For the text-containing cell, return its midpoint in [x, y] coordinate format. 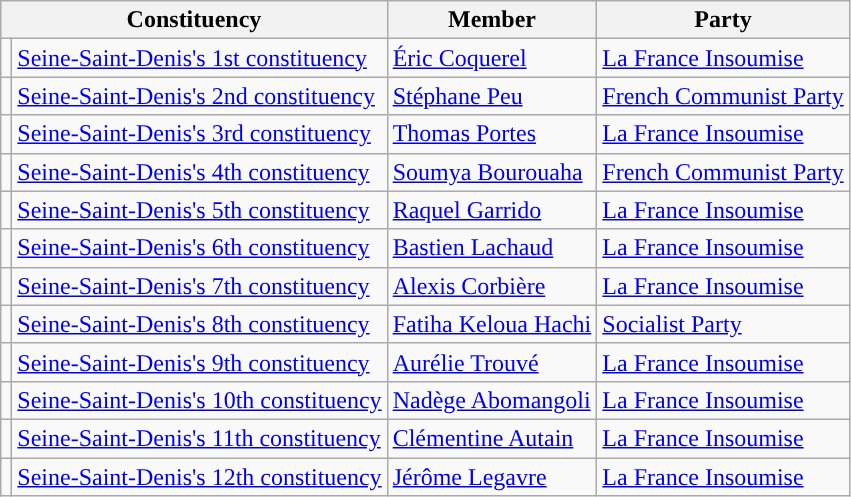
Alexis Corbière [492, 286]
Seine-Saint-Denis's 12th constituency [200, 477]
Seine-Saint-Denis's 11th constituency [200, 438]
Nadège Abomangoli [492, 400]
Socialist Party [723, 324]
Aurélie Trouvé [492, 362]
Seine-Saint-Denis's 9th constituency [200, 362]
Constituency [194, 20]
Bastien Lachaud [492, 248]
Fatiha Keloua Hachi [492, 324]
Seine-Saint-Denis's 1st constituency [200, 58]
Party [723, 20]
Soumya Bourouaha [492, 172]
Thomas Portes [492, 134]
Jérôme Legavre [492, 477]
Seine-Saint-Denis's 7th constituency [200, 286]
Stéphane Peu [492, 96]
Member [492, 20]
Seine-Saint-Denis's 5th constituency [200, 210]
Seine-Saint-Denis's 10th constituency [200, 400]
Éric Coquerel [492, 58]
Seine-Saint-Denis's 8th constituency [200, 324]
Seine-Saint-Denis's 6th constituency [200, 248]
Raquel Garrido [492, 210]
Seine-Saint-Denis's 2nd constituency [200, 96]
Seine-Saint-Denis's 4th constituency [200, 172]
Clémentine Autain [492, 438]
Seine-Saint-Denis's 3rd constituency [200, 134]
